Capture the cell that displays the provided text and extract its (x, y) central coordinate. 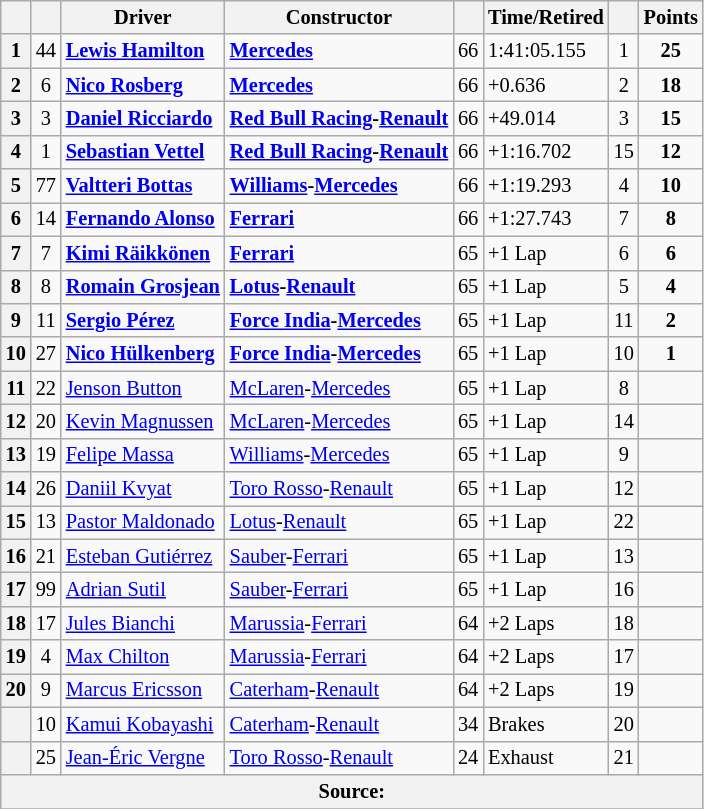
Sergio Pérez (143, 320)
27 (46, 354)
Jenson Button (143, 388)
Brakes (546, 724)
+1:19.293 (546, 186)
Points (671, 17)
1:41:05.155 (546, 51)
99 (46, 589)
Felipe Massa (143, 455)
Fernando Alonso (143, 219)
77 (46, 186)
Exhaust (546, 758)
Source: (352, 791)
+0.636 (546, 85)
Daniel Ricciardo (143, 118)
Constructor (339, 17)
Sebastian Vettel (143, 152)
Valtteri Bottas (143, 186)
Pastor Maldonado (143, 522)
Jules Bianchi (143, 623)
Nico Rosberg (143, 85)
Kamui Kobayashi (143, 724)
Romain Grosjean (143, 287)
Lewis Hamilton (143, 51)
24 (468, 758)
Time/Retired (546, 17)
+1:16.702 (546, 152)
Nico Hülkenberg (143, 354)
+49.014 (546, 118)
34 (468, 724)
Jean-Éric Vergne (143, 758)
Esteban Gutiérrez (143, 556)
Driver (143, 17)
Adrian Sutil (143, 589)
+1:27.743 (546, 219)
Kevin Magnussen (143, 421)
44 (46, 51)
Marcus Ericsson (143, 690)
Max Chilton (143, 657)
Kimi Räikkönen (143, 253)
Daniil Kvyat (143, 489)
26 (46, 489)
